Locate the cell with the specified text and output its (x, y) center coordinate. 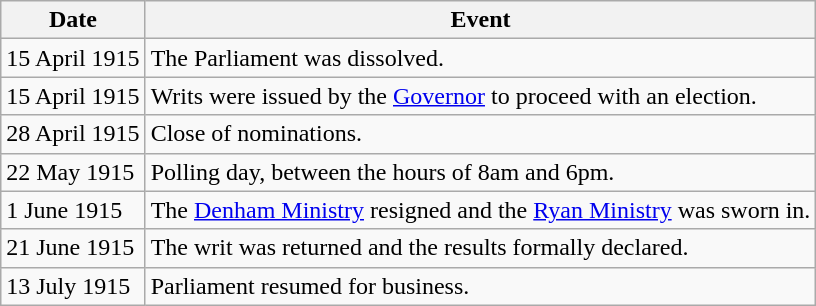
28 April 1915 (73, 134)
Parliament resumed for business. (480, 286)
The Denham Ministry resigned and the Ryan Ministry was sworn in. (480, 210)
1 June 1915 (73, 210)
The Parliament was dissolved. (480, 58)
Polling day, between the hours of 8am and 6pm. (480, 172)
Writs were issued by the Governor to proceed with an election. (480, 96)
The writ was returned and the results formally declared. (480, 248)
Date (73, 20)
22 May 1915 (73, 172)
Event (480, 20)
13 July 1915 (73, 286)
Close of nominations. (480, 134)
21 June 1915 (73, 248)
